Find where the given text appears and provide that cell's center as (X, Y) coordinate. 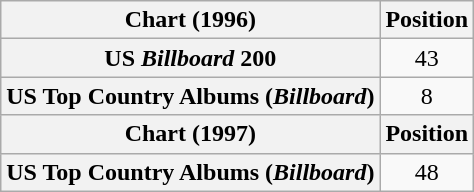
US Billboard 200 (190, 58)
8 (427, 96)
48 (427, 172)
Chart (1997) (190, 134)
43 (427, 58)
Chart (1996) (190, 20)
